Capture the cell that displays the provided text and extract its (X, Y) central coordinate. 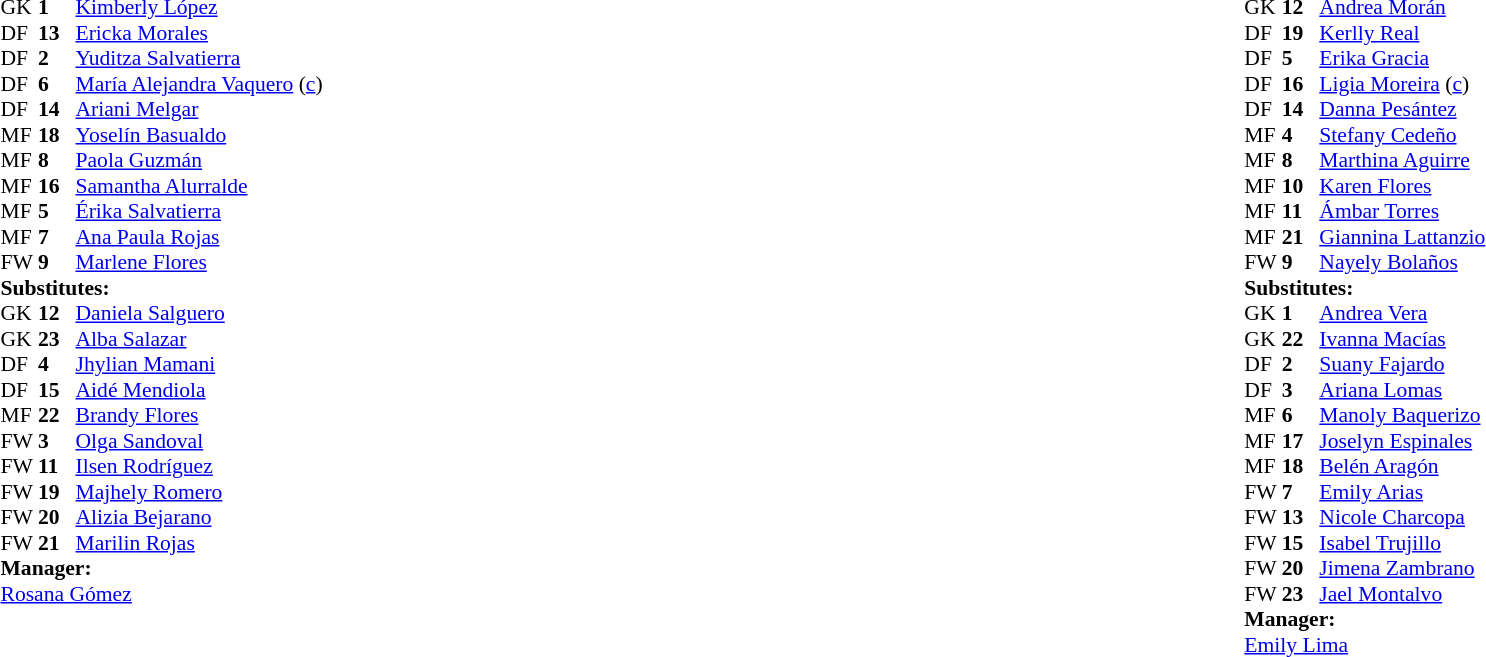
Alba Salazar (200, 339)
Emily Arias (1402, 492)
Yuditza Salvatierra (200, 59)
Andrea Vera (1402, 313)
1 (1301, 313)
Majhely Romero (200, 492)
Jhylian Mamani (200, 365)
Paola Guzmán (200, 161)
Isabel Trujillo (1402, 543)
Olga Sandoval (200, 441)
Brandy Flores (200, 415)
Ligia Moreira (c) (1402, 84)
Marlene Flores (200, 263)
Jael Montalvo (1402, 594)
Kerlly Real (1402, 33)
Suany Fajardo (1402, 365)
Belén Aragón (1402, 467)
María Alejandra Vaquero (c) (200, 84)
Rosana Gómez (161, 594)
Érika Salvatierra (200, 211)
Ivanna Macías (1402, 339)
Daniela Salguero (200, 313)
Yoselín Basualdo (200, 135)
Ilsen Rodríguez (200, 467)
Stefany Cedeño (1402, 135)
10 (1301, 186)
Manoly Baquerizo (1402, 415)
Joselyn Espinales (1402, 441)
Alizia Bejarano (200, 517)
Samantha Alurralde (200, 186)
Ana Paula Rojas (200, 237)
Jimena Zambrano (1402, 569)
Marthina Aguirre (1402, 161)
Aidé Mendiola (200, 390)
Ariana Lomas (1402, 390)
Erika Gracia (1402, 59)
Marilin Rojas (200, 543)
Ámbar Torres (1402, 211)
Danna Pesántez (1402, 109)
Ericka Morales (200, 33)
Ariani Melgar (200, 109)
17 (1301, 441)
12 (57, 313)
Nicole Charcopa (1402, 517)
Karen Flores (1402, 186)
Nayely Bolaños (1402, 263)
Giannina Lattanzio (1402, 237)
